Locate the cell with the specified text and output its (x, y) center coordinate. 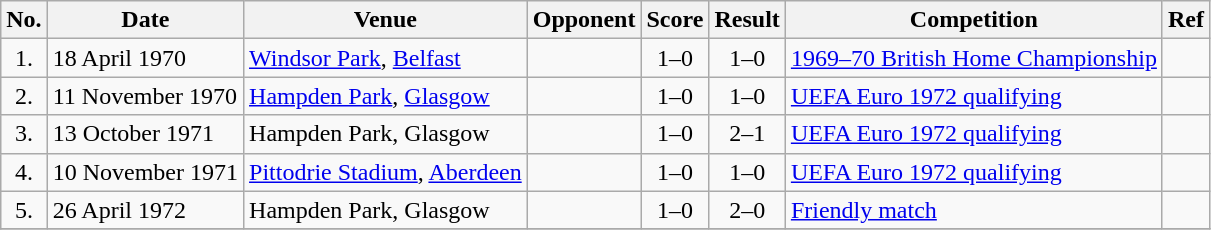
No. (24, 20)
11 November 1970 (145, 96)
13 October 1971 (145, 134)
Score (675, 20)
Venue (386, 20)
2–1 (747, 134)
Windsor Park, Belfast (386, 58)
5. (24, 210)
1. (24, 58)
3. (24, 134)
2–0 (747, 210)
Result (747, 20)
2. (24, 96)
1969–70 British Home Championship (974, 58)
4. (24, 172)
Pittodrie Stadium, Aberdeen (386, 172)
10 November 1971 (145, 172)
Competition (974, 20)
Opponent (584, 20)
Friendly match (974, 210)
26 April 1972 (145, 210)
Date (145, 20)
18 April 1970 (145, 58)
Ref (1186, 20)
